Capture the cell that displays the provided text and extract its [x, y] central coordinate. 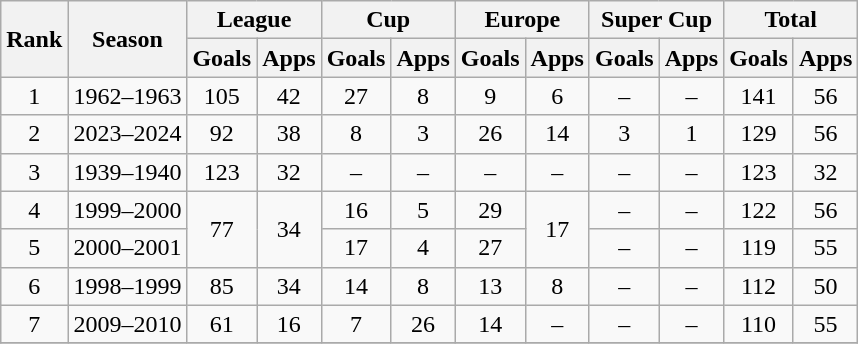
1999–2000 [128, 210]
29 [490, 210]
105 [222, 96]
2 [34, 134]
Super Cup [656, 20]
2000–2001 [128, 248]
Total [791, 20]
112 [759, 286]
9 [490, 96]
77 [222, 229]
13 [490, 286]
129 [759, 134]
42 [289, 96]
119 [759, 248]
2009–2010 [128, 324]
38 [289, 134]
1998–1999 [128, 286]
61 [222, 324]
Rank [34, 39]
122 [759, 210]
1962–1963 [128, 96]
2023–2024 [128, 134]
Season [128, 39]
Europe [522, 20]
85 [222, 286]
1939–1940 [128, 172]
110 [759, 324]
League [254, 20]
141 [759, 96]
92 [222, 134]
50 [825, 286]
Cup [388, 20]
